Pinpoint the cell where the given text exists, returning its [x, y] midpoint coordinate. 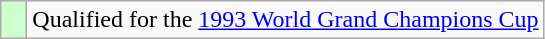
Qualified for the 1993 World Grand Champions Cup [286, 20]
